Determine the [X, Y] coordinate at the center of the cell enclosing the given text.  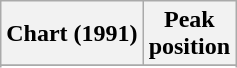
Chart (1991) [72, 34]
Peakposition [189, 34]
